For the text-containing cell, return its midpoint in (x, y) coordinate format. 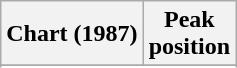
Peakposition (189, 34)
Chart (1987) (72, 34)
